Return (X, Y) of the center of cell containing provided text 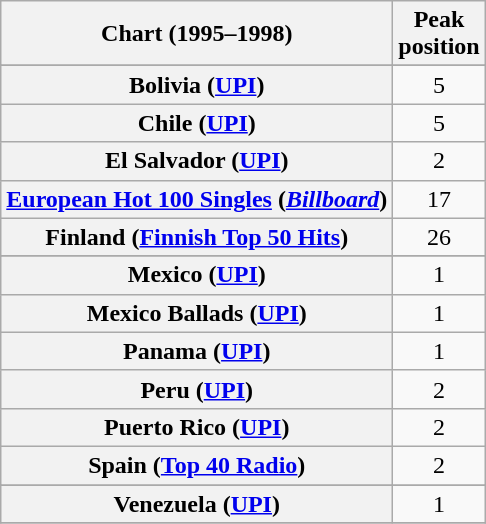
Panama (UPI) (197, 351)
Chile (UPI) (197, 123)
Puerto Rico (UPI) (197, 427)
El Salvador (UPI) (197, 161)
Venezuela (UPI) (197, 503)
26 (439, 237)
Bolivia (UPI) (197, 85)
Spain (Top 40 Radio) (197, 465)
Mexico Ballads (UPI) (197, 313)
Peakposition (439, 34)
Peru (UPI) (197, 389)
Mexico (UPI) (197, 275)
Chart (1995–1998) (197, 34)
17 (439, 199)
Finland (Finnish Top 50 Hits) (197, 237)
European Hot 100 Singles (Billboard) (197, 199)
